Return the [x, y] coordinate for the center point of the cell that contains the specified text.  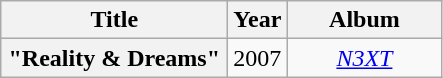
N3XT [364, 58]
Title [114, 20]
Year [258, 20]
2007 [258, 58]
Album [364, 20]
"Reality & Dreams" [114, 58]
